Search for the cell housing the specified text and yield its [X, Y] center coordinate. 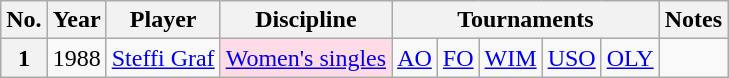
Notes [693, 20]
OLY [630, 58]
WIM [510, 58]
FO [458, 58]
1 [24, 58]
Year [76, 20]
AO [415, 58]
Women's singles [306, 58]
Steffi Graf [163, 58]
Discipline [306, 20]
Tournaments [526, 20]
Player [163, 20]
1988 [76, 58]
USO [572, 58]
No. [24, 20]
